Pinpoint the cell where the given text exists, returning its (x, y) midpoint coordinate. 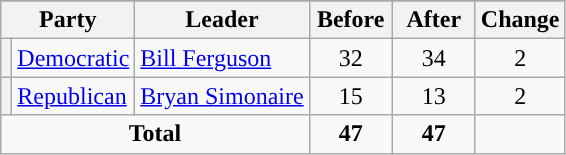
13 (434, 96)
Party (68, 20)
15 (350, 96)
Republican (74, 96)
Leader (222, 20)
Change (520, 20)
Total (155, 134)
32 (350, 58)
After (434, 20)
34 (434, 58)
Bryan Simonaire (222, 96)
Before (350, 20)
Democratic (74, 58)
Bill Ferguson (222, 58)
